Identify which cell holds the provided text, then report its [x, y] central coordinate. 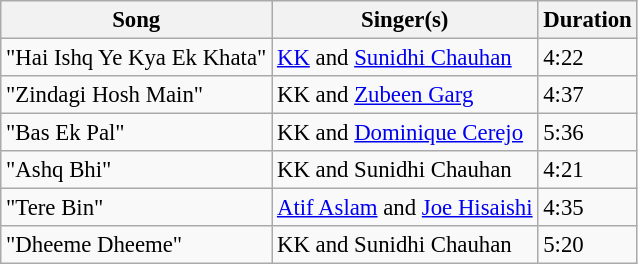
"Ashq Bhi" [136, 170]
"Tere Bin" [136, 208]
"Bas Ek Pal" [136, 133]
5:20 [588, 245]
4:21 [588, 170]
4:35 [588, 208]
5:36 [588, 133]
KK and Dominique Cerejo [405, 133]
KK and Zubeen Garg [405, 95]
Atif Aslam and Joe Hisaishi [405, 208]
"Zindagi Hosh Main" [136, 95]
"Hai Ishq Ye Kya Ek Khata" [136, 58]
Duration [588, 20]
4:37 [588, 95]
"Dheeme Dheeme" [136, 245]
Singer(s) [405, 20]
4:22 [588, 58]
Song [136, 20]
